For the text-containing cell, return its midpoint in (x, y) coordinate format. 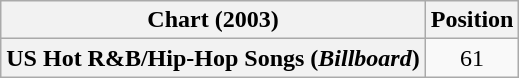
US Hot R&B/Hip-Hop Songs (Billboard) (213, 58)
Position (472, 20)
61 (472, 58)
Chart (2003) (213, 20)
